Locate the cell with the specified text and output its (X, Y) center coordinate. 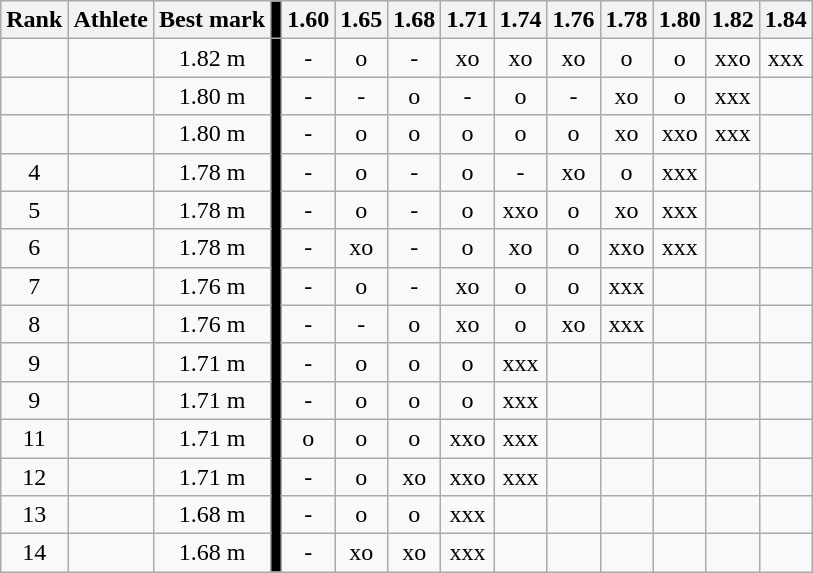
Best mark (212, 20)
1.82 (732, 20)
13 (34, 515)
8 (34, 324)
14 (34, 553)
5 (34, 210)
12 (34, 477)
1.71 (468, 20)
1.80 (680, 20)
Rank (34, 20)
4 (34, 172)
1.78 (626, 20)
6 (34, 248)
1.68 (414, 20)
1.84 (786, 20)
Athlete (111, 20)
7 (34, 286)
1.60 (308, 20)
1.74 (520, 20)
11 (34, 438)
1.82 m (212, 58)
1.65 (362, 20)
1.76 (574, 20)
